For the text-containing cell, return its midpoint in [X, Y] coordinate format. 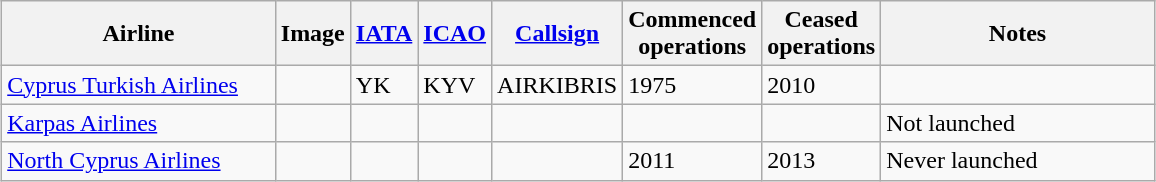
Commencedoperations [692, 34]
Notes [1018, 34]
2011 [692, 161]
Ceasedoperations [822, 34]
Callsign [558, 34]
ICAO [455, 34]
North Cyprus Airlines [139, 161]
Airline [139, 34]
Karpas Airlines [139, 123]
Image [312, 34]
2010 [822, 85]
2013 [822, 161]
IATA [384, 34]
Not launched [1018, 123]
Cyprus Turkish Airlines [139, 85]
YK [384, 85]
KYV [455, 85]
Never launched [1018, 161]
AIRKIBRIS [558, 85]
1975 [692, 85]
